Return the (X, Y) coordinate for the center point of the cell that contains the specified text.  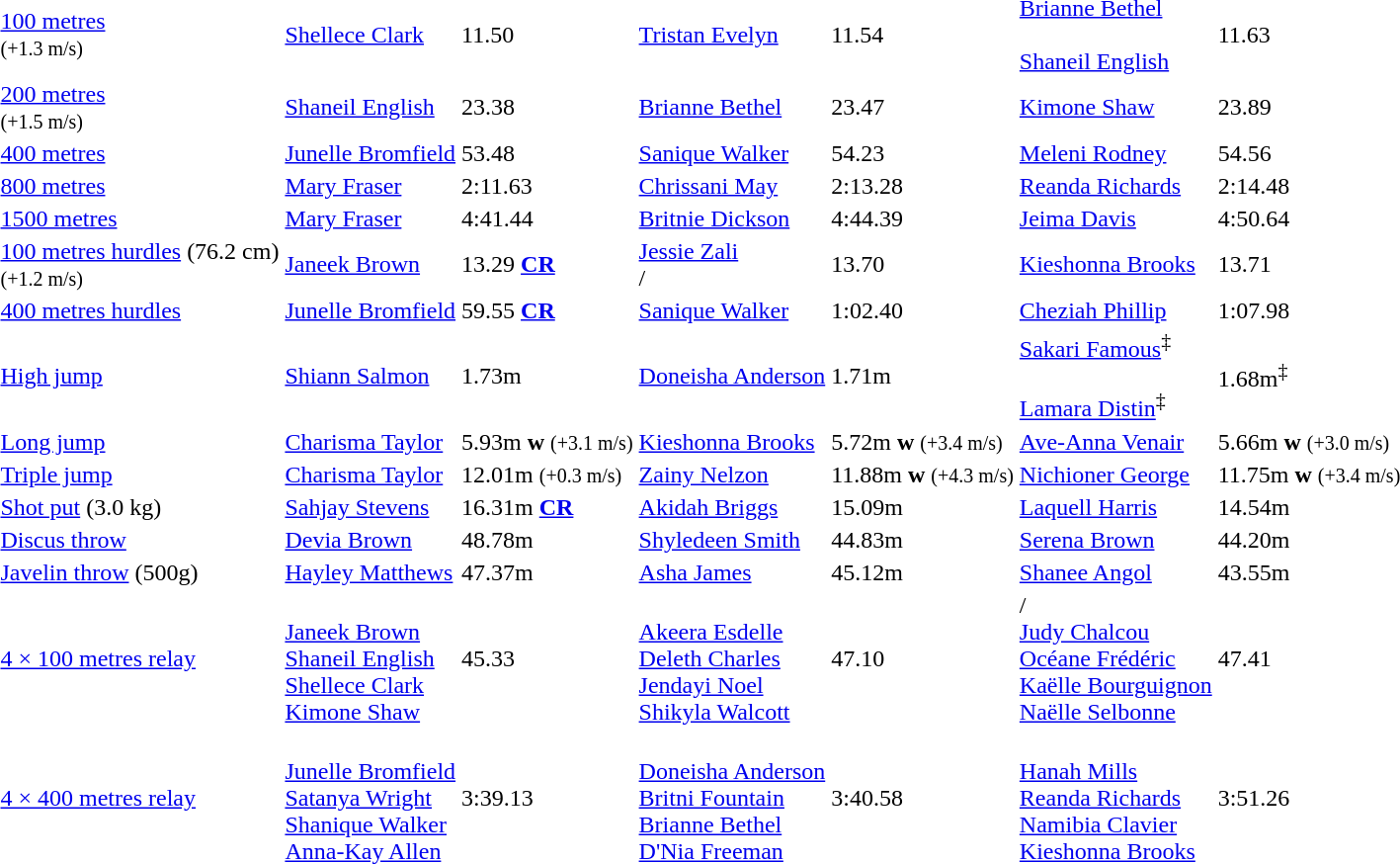
Chrissani May (732, 186)
Shiann Salmon (371, 376)
11.88m w (+4.3 m/s) (923, 475)
5.72m w (+3.4 m/s) (923, 442)
44.83m (923, 540)
Devia Brown (371, 540)
4:41.44 (547, 218)
Brianne Bethel (732, 107)
Cheziah Phillip (1115, 310)
47.10 (923, 658)
13.70 (923, 265)
13.29 CR (547, 265)
1.73m (547, 376)
Laquell Harris (1115, 507)
Shanee Angol (1115, 572)
59.55 CR (547, 310)
Shaneil English (371, 107)
16.31m CR (547, 507)
1:02.40 (923, 310)
12.01m (+0.3 m/s) (547, 475)
Akeera EsdelleDeleth CharlesJendayi NoelShikyla Walcott (732, 658)
Sakari Famous‡ Lamara Distin‡ (1115, 376)
Nichioner George (1115, 475)
1.71m (923, 376)
Asha James (732, 572)
47.37m (547, 572)
2:11.63 (547, 186)
Meleni Rodney (1115, 153)
23.47 (923, 107)
Sahjay Stevens (371, 507)
Jeima Davis (1115, 218)
Shyledeen Smith (732, 540)
15.09m (923, 507)
Reanda Richards (1115, 186)
45.12m (923, 572)
54.23 (923, 153)
Jessie Zali / (732, 265)
Akidah Briggs (732, 507)
48.78m (547, 540)
Janeek BrownShaneil EnglishShellece ClarkKimone Shaw (371, 658)
Kimone Shaw (1115, 107)
Janeek Brown (371, 265)
Ave-Anna Venair (1115, 442)
Hayley Matthews (371, 572)
2:13.28 (923, 186)
Zainy Nelzon (732, 475)
23.38 (547, 107)
Serena Brown (1115, 540)
5.93m w (+3.1 m/s) (547, 442)
Britnie Dickson (732, 218)
53.48 (547, 153)
Doneisha Anderson (732, 376)
/ Judy ChalcouOcéane FrédéricKaëlle BourguignonNaëlle Selbonne (1115, 658)
4:44.39 (923, 218)
45.33 (547, 658)
